Output the [x, y] coordinate of the center of the cell containing the given text.  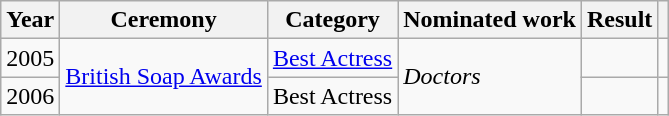
British Soap Awards [164, 77]
Year [30, 20]
2006 [30, 96]
2005 [30, 58]
Ceremony [164, 20]
Nominated work [490, 20]
Result [619, 20]
Doctors [490, 77]
Category [332, 20]
